Find where the given text appears and provide that cell's center as (X, Y) coordinate. 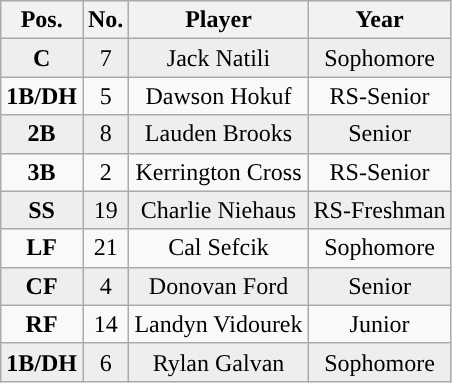
Donovan Ford (218, 286)
8 (105, 134)
2 (105, 172)
Dawson Hokuf (218, 96)
Junior (380, 324)
3B (42, 172)
RS-Freshman (380, 210)
7 (105, 58)
14 (105, 324)
19 (105, 210)
SS (42, 210)
Cal Sefcik (218, 248)
Rylan Galvan (218, 362)
6 (105, 362)
2B (42, 134)
Lauden Brooks (218, 134)
Jack Natili (218, 58)
LF (42, 248)
No. (105, 20)
RF (42, 324)
Charlie Niehaus (218, 210)
21 (105, 248)
Landyn Vidourek (218, 324)
Player (218, 20)
4 (105, 286)
C (42, 58)
Year (380, 20)
Kerrington Cross (218, 172)
Pos. (42, 20)
5 (105, 96)
CF (42, 286)
